Locate the cell with the specified text and output its (X, Y) center coordinate. 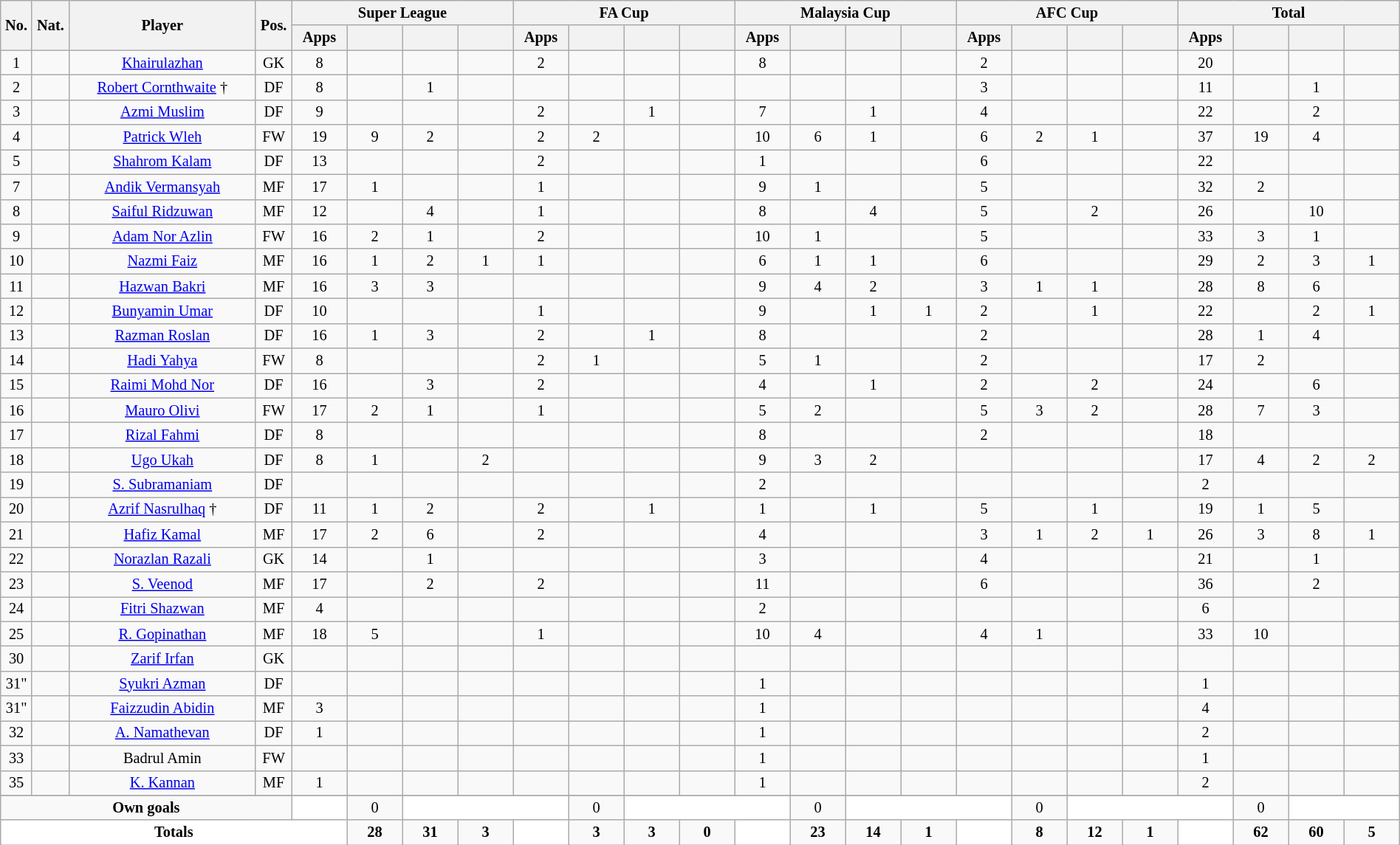
31 (430, 832)
Bunyamin Umar (162, 311)
R. Gopinathan (162, 634)
Badrul Amin (162, 758)
36 (1205, 584)
Malaysia Cup (845, 13)
Patrick Wleh (162, 137)
Totals (174, 832)
Hazwan Bakri (162, 286)
A. Namathevan (162, 733)
62 (1261, 832)
Own goals (146, 807)
Razman Roslan (162, 336)
Saiful Ridzuwan (162, 212)
Faizzudin Abidin (162, 708)
25 (16, 634)
S. Subramaniam (162, 485)
37 (1205, 137)
Nazmi Faiz (162, 261)
Syukri Azman (162, 683)
Super League (402, 13)
30 (16, 658)
Andik Vermansyah (162, 187)
S. Veenod (162, 584)
Rizal Fahmi (162, 435)
Hafiz Kamal (162, 534)
15 (16, 385)
Khairulazhan (162, 63)
Pos. (273, 25)
Norazlan Razali (162, 559)
Adam Nor Azlin (162, 236)
Shahrom Kalam (162, 162)
No. (16, 25)
K. Kannan (162, 783)
Hadi Yahya (162, 361)
Total (1289, 13)
Fitri Shazwan (162, 609)
Azmi Muslim (162, 112)
AFC Cup (1067, 13)
Raimi Mohd Nor (162, 385)
Nat. (50, 25)
29 (1205, 261)
Mauro Olivi (162, 410)
FA Cup (624, 13)
60 (1316, 832)
Ugo Ukah (162, 460)
Robert Cornthwaite † (162, 87)
Zarif Irfan (162, 658)
35 (16, 783)
Player (162, 25)
Azrif Nasrulhaq † (162, 509)
